From the cell containing the given text, extract its center point as [X, Y] coordinate. 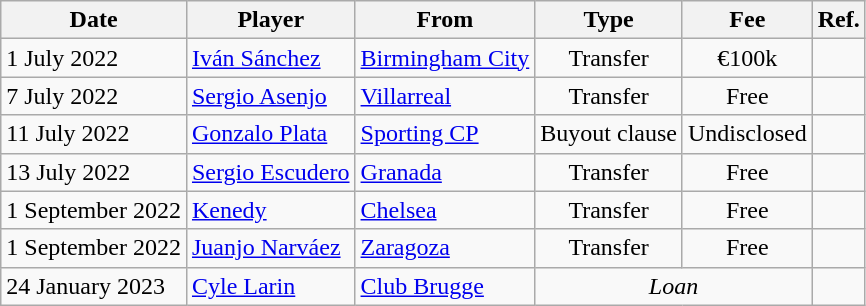
Loan [674, 286]
Gonzalo Plata [270, 134]
Date [94, 20]
Sergio Asenjo [270, 96]
Granada [445, 172]
13 July 2022 [94, 172]
Kenedy [270, 210]
Villarreal [445, 96]
Club Brugge [445, 286]
Sergio Escudero [270, 172]
24 January 2023 [94, 286]
From [445, 20]
1 July 2022 [94, 58]
Birmingham City [445, 58]
Type [609, 20]
Player [270, 20]
Sporting CP [445, 134]
Buyout clause [609, 134]
Cyle Larin [270, 286]
Undisclosed [747, 134]
Chelsea [445, 210]
Iván Sánchez [270, 58]
11 July 2022 [94, 134]
Zaragoza [445, 248]
Fee [747, 20]
Juanjo Narváez [270, 248]
€100k [747, 58]
7 July 2022 [94, 96]
Ref. [838, 20]
